Search for the cell housing the specified text and yield its [x, y] center coordinate. 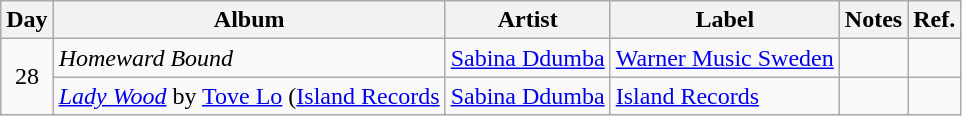
Island Records [724, 96]
Notes [873, 20]
Homeward Bound [249, 58]
Warner Music Sweden [724, 58]
Album [249, 20]
Artist [528, 20]
Ref. [934, 20]
Lady Wood by Tove Lo (Island Records [249, 96]
28 [27, 77]
Day [27, 20]
Label [724, 20]
